Search for the cell housing the specified text and yield its [X, Y] center coordinate. 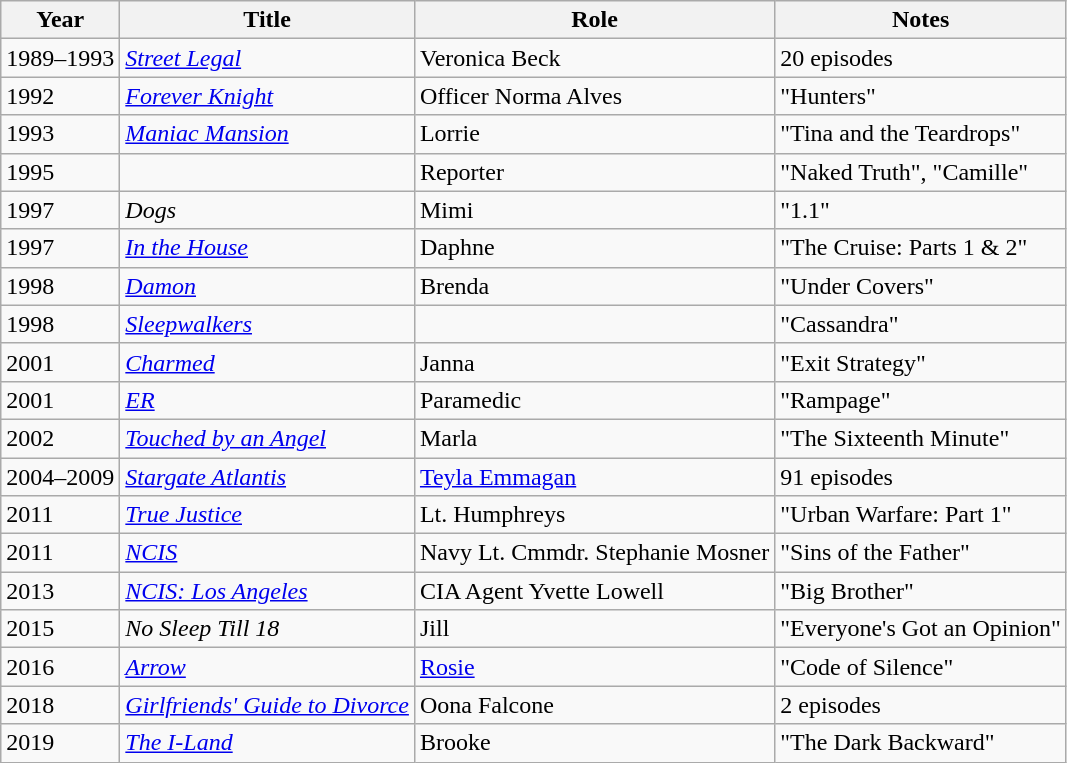
Veronica Beck [594, 58]
Stargate Atlantis [268, 477]
2018 [60, 705]
2019 [60, 743]
"Sins of the Father" [921, 553]
Damon [268, 286]
Dogs [268, 210]
Officer Norma Alves [594, 96]
2016 [60, 667]
2004–2009 [60, 477]
Arrow [268, 667]
Brenda [594, 286]
Reporter [594, 172]
1995 [60, 172]
Touched by an Angel [268, 438]
"Cassandra" [921, 324]
Jill [594, 629]
True Justice [268, 515]
91 episodes [921, 477]
Teyla Emmagan [594, 477]
No Sleep Till 18 [268, 629]
Notes [921, 20]
Maniac Mansion [268, 134]
"Naked Truth", "Camille" [921, 172]
"The Cruise: Parts 1 & 2" [921, 248]
1993 [60, 134]
Role [594, 20]
Mimi [594, 210]
ER [268, 400]
Marla [594, 438]
"Rampage" [921, 400]
1989–1993 [60, 58]
Girlfriends' Guide to Divorce [268, 705]
In the House [268, 248]
"Under Covers" [921, 286]
2013 [60, 591]
"Big Brother" [921, 591]
Brooke [594, 743]
Daphne [594, 248]
Forever Knight [268, 96]
"Everyone's Got an Opinion" [921, 629]
2015 [60, 629]
Title [268, 20]
Paramedic [594, 400]
Lorrie [594, 134]
Janna [594, 362]
"Code of Silence" [921, 667]
"1.1" [921, 210]
"Exit Strategy" [921, 362]
1992 [60, 96]
Oona Falcone [594, 705]
Lt. Humphreys [594, 515]
2 episodes [921, 705]
CIA Agent Yvette Lowell [594, 591]
"Tina and the Teardrops" [921, 134]
2002 [60, 438]
Charmed [268, 362]
"The Dark Backward" [921, 743]
"The Sixteenth Minute" [921, 438]
Sleepwalkers [268, 324]
NCIS [268, 553]
The I-Land [268, 743]
"Hunters" [921, 96]
Street Legal [268, 58]
Navy Lt. Cmmdr. Stephanie Mosner [594, 553]
NCIS: Los Angeles [268, 591]
Year [60, 20]
20 episodes [921, 58]
Rosie [594, 667]
"Urban Warfare: Part 1" [921, 515]
